Locate the cell with the specified text and output its [x, y] center coordinate. 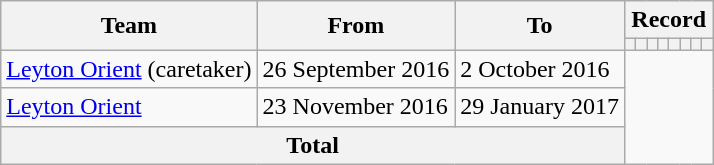
Leyton Orient (caretaker) [129, 69]
Record [668, 20]
26 September 2016 [356, 69]
Leyton Orient [129, 107]
2 October 2016 [540, 69]
29 January 2017 [540, 107]
To [540, 26]
23 November 2016 [356, 107]
From [356, 26]
Team [129, 26]
Total [313, 145]
